Locate the cell with the specified text and output its [X, Y] center coordinate. 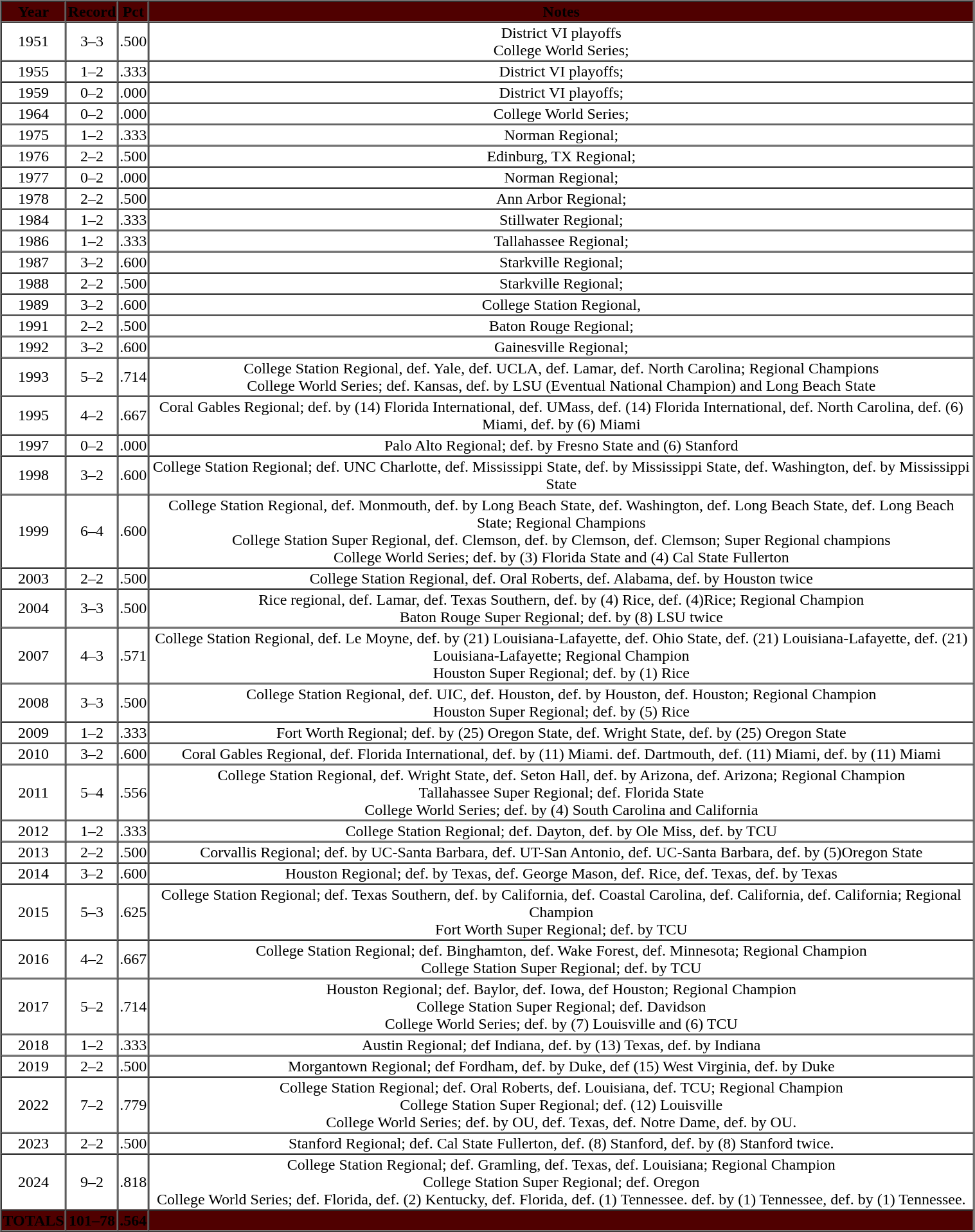
Coral Gables Regional, def. Florida International, def. by (11) Miami. def. Dartmouth, def. (11) Miami, def. by (11) Miami [561, 753]
.818 [133, 1183]
College Station Regional, [561, 305]
.564 [133, 1220]
7–2 [93, 1105]
Corvallis Regional; def. by UC-Santa Barbara, def. UT-San Antonio, def. UC-Santa Barbara, def. by (5)Oregon State [561, 852]
Pct [133, 12]
2008 [33, 703]
2017 [33, 1006]
Stanford Regional; def. Cal State Fullerton, def. (8) Stanford, def. by (8) Stanford twice. [561, 1143]
Fort Worth Regional; def. by (25) Oregon State, def. Wright State, def. by (25) Oregon State [561, 733]
Houston Regional; def. by Texas, def. George Mason, def. Rice, def. Texas, def. by Texas [561, 873]
2003 [33, 578]
1976 [33, 156]
1977 [33, 177]
Palo Alto Regional; def. by Fresno State and (6) Stanford [561, 445]
1987 [33, 262]
Gainesville Regional; [561, 347]
College Station Regional; def. UNC Charlotte, def. Mississippi State, def. by Mississippi State, def. Washington, def. by Mississippi State [561, 476]
1978 [33, 198]
1993 [33, 377]
1991 [33, 325]
1999 [33, 531]
1998 [33, 476]
2011 [33, 793]
Ann Arbor Regional; [561, 198]
101–78 [93, 1220]
College Station Regional, def. Oral Roberts, def. Alabama, def. by Houston twice [561, 578]
2023 [33, 1143]
TOTALS [33, 1220]
2009 [33, 733]
Edinburg, TX Regional; [561, 156]
2010 [33, 753]
4–3 [93, 656]
1986 [33, 240]
1989 [33, 305]
2013 [33, 852]
1955 [33, 71]
.625 [133, 913]
1997 [33, 445]
1992 [33, 347]
5–3 [93, 913]
2024 [33, 1183]
1975 [33, 135]
.556 [133, 793]
2019 [33, 1066]
1959 [33, 93]
Notes [561, 12]
Rice regional, def. Lamar, def. Texas Southern, def. by (4) Rice, def. (4)Rice; Regional ChampionBaton Rouge Super Regional; def. by (8) LSU twice [561, 608]
2016 [33, 959]
2004 [33, 608]
College World Series; [561, 113]
1964 [33, 113]
Tallahassee Regional; [561, 240]
1951 [33, 41]
.779 [133, 1105]
College Station Regional, def. UIC, def. Houston, def. by Houston, def. Houston; Regional ChampionHouston Super Regional; def. by (5) Rice [561, 703]
District VI playoffs College World Series; [561, 41]
Stillwater Regional; [561, 220]
Year [33, 12]
Baton Rouge Regional; [561, 325]
2022 [33, 1105]
.571 [133, 656]
Austin Regional; def Indiana, def. by (13) Texas, def. by Indiana [561, 1045]
9–2 [93, 1183]
2015 [33, 913]
1984 [33, 220]
1988 [33, 283]
2007 [33, 656]
Record [93, 12]
2014 [33, 873]
1995 [33, 415]
2012 [33, 830]
5–4 [93, 793]
2018 [33, 1045]
College Station Regional; def. Binghamton, def. Wake Forest, def. Minnesota; Regional ChampionCollege Station Super Regional; def. by TCU [561, 959]
Morgantown Regional; def Fordham, def. by Duke, def (15) West Virginia, def. by Duke [561, 1066]
6–4 [93, 531]
College Station Regional; def. Dayton, def. by Ole Miss, def. by TCU [561, 830]
